From the cell containing the given text, extract its center point as [x, y] coordinate. 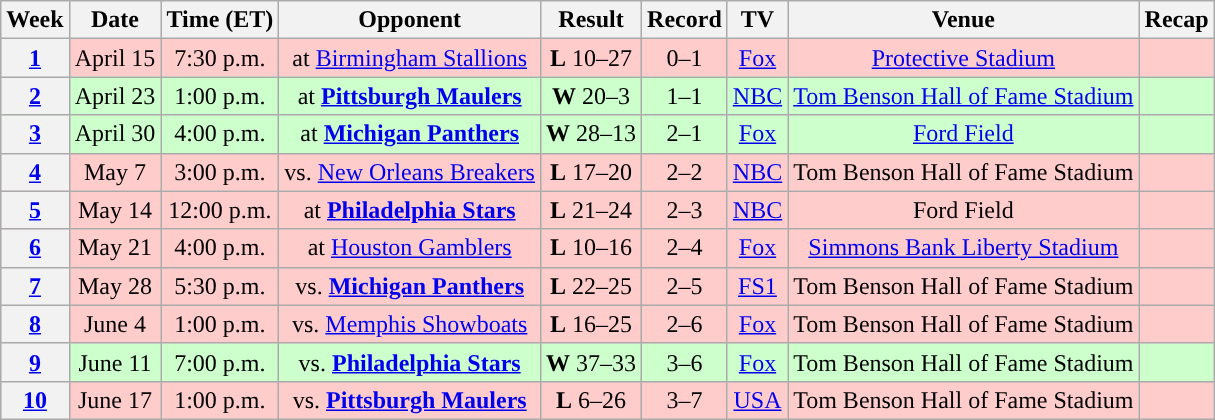
at Houston Gamblers [410, 248]
7:00 p.m. [220, 362]
2–6 [685, 324]
7:30 p.m. [220, 58]
Date [115, 20]
June 4 [115, 324]
3:00 p.m. [220, 172]
Result [590, 20]
1–1 [685, 96]
2–3 [685, 210]
5:30 p.m. [220, 286]
W 20–3 [590, 96]
April 23 [115, 96]
L 16–25 [590, 324]
L 17–20 [590, 172]
L 22–25 [590, 286]
8 [35, 324]
at Pittsburgh Maulers [410, 96]
2–4 [685, 248]
FS1 [757, 286]
4 [35, 172]
Opponent [410, 20]
at Philadelphia Stars [410, 210]
W 37–33 [590, 362]
2–5 [685, 286]
vs. Michigan Panthers [410, 286]
10 [35, 400]
3–7 [685, 400]
0–1 [685, 58]
vs. New Orleans Breakers [410, 172]
7 [35, 286]
Record [685, 20]
April 15 [115, 58]
vs. Pittsburgh Maulers [410, 400]
May 28 [115, 286]
vs. Philadelphia Stars [410, 362]
May 7 [115, 172]
Week [35, 20]
April 30 [115, 134]
3 [35, 134]
Time (ET) [220, 20]
W 28–13 [590, 134]
9 [35, 362]
2–1 [685, 134]
L 10–16 [590, 248]
6 [35, 248]
at Birmingham Stallions [410, 58]
USA [757, 400]
2–2 [685, 172]
5 [35, 210]
May 21 [115, 248]
Recap [1176, 20]
Simmons Bank Liberty Stadium [964, 248]
L 21–24 [590, 210]
12:00 p.m. [220, 210]
Protective Stadium [964, 58]
L 10–27 [590, 58]
June 11 [115, 362]
vs. Memphis Showboats [410, 324]
L 6–26 [590, 400]
3–6 [685, 362]
June 17 [115, 400]
1 [35, 58]
May 14 [115, 210]
Venue [964, 20]
at Michigan Panthers [410, 134]
TV [757, 20]
2 [35, 96]
